Provide the [X, Y] coordinate of the cell's center where the given text is located.  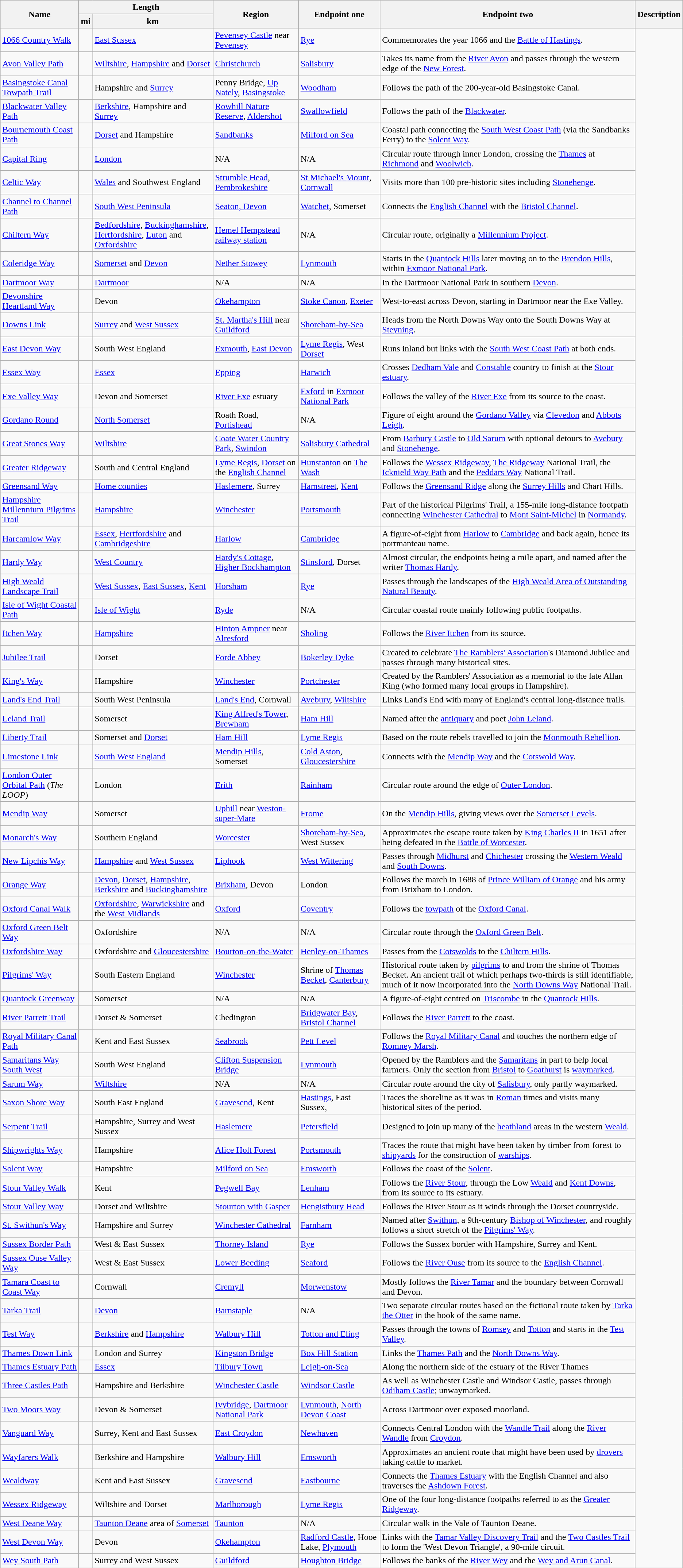
Follows the River Stour, through the Low Weald and Kent Downs, from its source to its estuary. [508, 1187]
Connects with the Mendip Way and the Cotswold Way. [508, 756]
Devon and Somerset [153, 396]
Oxford Green Belt Way [39, 932]
km [153, 21]
Box Hill Station [339, 1353]
Essex Way [39, 372]
Follows the march in 1688 of Prince William of Orange and his army from Brixham to London. [508, 885]
Two separate circular routes based on the fictional route taken by Tarka the Otter in the book of the same name. [508, 1310]
Windsor Castle [339, 1386]
South Eastern England [153, 975]
West Deane Way [39, 1523]
Name [39, 14]
Royal Military Canal Path [39, 1041]
East Sussex [153, 40]
Houghton Bridge [339, 1561]
Hampshire Millennium Pilgrims Trail [39, 510]
Gravesend, Kent [256, 1103]
Erith [256, 785]
Thames Down Link [39, 1353]
Mendip Hills, Somerset [256, 756]
Sarum Way [39, 1084]
Links with the Tamar Valley Discovery Trail and the Two Castles Trail to form the 'West Devon Triangle', a 90-mile circuit. [508, 1542]
Salisbury [339, 63]
Almost circular, the endpoints being a mile apart, and named after the writer Thomas Hardy. [508, 562]
Devon & Somerset [153, 1409]
Coleridge Way [39, 263]
Epping [256, 372]
Samaritans Way South West [39, 1065]
Length [146, 7]
Oxford [256, 909]
1066 Country Walk [39, 40]
Designed to join up many of the heathland areas in the western Weald. [508, 1126]
Oxfordshire, Warwickshire and the West Midlands [153, 909]
Greater Ridgeway [39, 467]
Essex, Hertfordshire and Cambridgeshire [153, 539]
Stinsford, Dorset [339, 562]
Horsham [256, 586]
Clifton Suspension Bridge [256, 1065]
Somerset and Dorset [153, 737]
Petersfield [339, 1126]
Pilgrims' Way [39, 975]
Description [659, 14]
Dorset & Somerset [153, 1017]
Approximates an ancient route that might have been used by drovers taking cattle to market. [508, 1457]
Stoke Canon, Exeter [339, 301]
Circular coastal route mainly following public footpaths. [508, 609]
Avebury, Wiltshire [339, 700]
Gravesend [256, 1481]
Bournemouth Coast Path [39, 135]
Hampshire and Berkshire [153, 1386]
Taunton [256, 1523]
Uphill near Weston-super-Mare [256, 814]
In the Dartmoor National Park in southern Devon. [508, 282]
Blackwater Valley Path [39, 111]
Lynmouth, North Devon Coast [339, 1409]
West Devon Way [39, 1542]
Ryde [256, 609]
Rowhill Nature Reserve, Aldershot [256, 111]
Penny Bridge, Up Nately, Basingstoke [256, 88]
Home counties [153, 486]
North Somerset [153, 420]
Circular route around the city of Salisbury, only partly waymarked. [508, 1084]
Coastal path connecting the South West Coast Path (via the Sandbanks Ferry) to the Solent Way. [508, 135]
Circular route through the Oxford Green Belt. [508, 932]
Passes from the Cotswolds to the Chiltern Hills. [508, 951]
Monarch's Way [39, 837]
Passes through the landscapes of the High Weald Area of Outstanding Natural Beauty. [508, 586]
Cremyll [256, 1287]
Hastings, East Sussex, [339, 1103]
Forde Abbey [256, 657]
Created to celebrate The Ramblers' Association's Diamond Jubilee and passes through many historical sites. [508, 657]
Salisbury Cathedral [339, 444]
Bokerley Dyke [339, 657]
West-to-east across Devon, starting in Dartmoor near the Exe Valley. [508, 301]
Barnstaple [256, 1310]
Hunstanton on The Wash [339, 467]
London and Surrey [153, 1353]
Totton and Eling [339, 1334]
Lyme Regis, West Dorset [339, 349]
Cornwall [153, 1287]
Isle of Wight Coastal Path [39, 609]
Chedington [256, 1017]
Thames Estuary Path [39, 1367]
Southern England [153, 837]
Haslemere [256, 1126]
Follows the Sussex border with Hampshire, Surrey and Kent. [508, 1244]
South East England [153, 1103]
Eastbourne [339, 1481]
Oxfordshire [153, 932]
Wales and Southwest England [153, 182]
Morwenstow [339, 1287]
Wealdway [39, 1481]
Wayfarers Walk [39, 1457]
Circular route through inner London, crossing the Thames at Richmond and Woolwich. [508, 158]
Region [256, 14]
Wiltshire and Dorset [153, 1504]
Traces the shoreline as it was in Roman times and visits many historical sites of the period. [508, 1103]
Frome [339, 814]
Cold Aston, Gloucestershire [339, 756]
Dartmoor [153, 282]
Sandbanks [256, 135]
Approximates the escape route taken by King Charles II in 1651 after being defeated in the Battle of Worcester. [508, 837]
Newhaven [339, 1433]
Crosses Dedham Vale and Constable country to finish at the Stour estuary. [508, 372]
Lyme Regis, Dorset on the English Channel [256, 467]
Itchen Way [39, 633]
Tilbury Town [256, 1367]
River Exe estuary [256, 396]
High Weald Landscape Trail [39, 586]
Orange Way [39, 885]
Hamstreet, Kent [339, 486]
Surrey, Kent and East Sussex [153, 1433]
Follows the towpath of the Oxford Canal. [508, 909]
King Alfred's Tower, Brewham [256, 719]
Follows the valley of the River Exe from its source to the coast. [508, 396]
Bridgwater Bay, Bristol Channel [339, 1017]
Thorney Island [256, 1244]
Dorset and Hampshire [153, 135]
Takes its name from the River Avon and passes through the western edge of the New Forest. [508, 63]
Downs Link [39, 325]
Worcester [256, 837]
West Country [153, 562]
St. Martha's Hill near Guildford [256, 325]
Two Moors Way [39, 1409]
Circular route around the edge of Outer London. [508, 785]
Roath Road, Portishead [256, 420]
Along the northern side of the estuary of the River Thames [508, 1367]
Dorset and Wiltshire [153, 1206]
East Devon Way [39, 349]
Tarka Trail [39, 1310]
Endpoint one [339, 14]
Hardy Way [39, 562]
Seaton, Devon [256, 206]
Alice Holt Forest [256, 1150]
Portchester [339, 681]
Great Stones Way [39, 444]
Solent Way [39, 1169]
Basingstoke Canal Towpath Trail [39, 88]
Pegwell Bay [256, 1187]
Commemorates the year 1066 and the Battle of Hastings. [508, 40]
Kent [153, 1187]
Links the Thames Path and the North Downs Way. [508, 1353]
Harcamlow Way [39, 539]
Wessex Ridgeway [39, 1504]
Hengistbury Head [339, 1206]
Traces the route that might have been taken by timber from forest to shipyards for the construction of warships. [508, 1150]
West Wittering [339, 861]
Oxford Canal Walk [39, 909]
Land's End, Cornwall [256, 700]
Visits more than 100 pre-historic sites including Stonehenge. [508, 182]
Passes through the towns of Romsey and Totton and starts in the Test Valley. [508, 1334]
Across Dartmoor over exposed moorland. [508, 1409]
Channel to Channel Path [39, 206]
Lenham [339, 1187]
Bedfordshire, Buckinghamshire, Hertfordshire, Luton and Oxfordshire [153, 235]
Shoreham-by-Sea, West Sussex [339, 837]
Seabrook [256, 1041]
Isle of Wight [153, 609]
From Barbury Castle to Old Sarum with optional detours to Avebury and Stonehenge. [508, 444]
Taunton Deane area of Somerset [153, 1523]
Christchurch [256, 63]
Shoreham-by-Sea [339, 325]
Liberty Trail [39, 737]
Marlborough [256, 1504]
Follows the coast of the Solent. [508, 1169]
Kingston Bridge [256, 1353]
Runs inland but links with the South West Coast Path at both ends. [508, 349]
Oxfordshire Way [39, 951]
Figure of eight around the Gordano Valley via Clevedon and Abbots Leigh. [508, 420]
Guildford [256, 1561]
Henley-on-Thames [339, 951]
Exford in Exmoor National Park [339, 396]
Follows the Greensand Ridge along the Surrey Hills and Chart Hills. [508, 486]
Endpoint two [508, 14]
South and Central England [153, 467]
One of the four long-distance footpaths referred to as the Greater Ridgeway. [508, 1504]
Vanguard Way [39, 1433]
Sussex Border Path [39, 1244]
Devon, Dorset, Hampshire, Berkshire and Buckinghamshire [153, 885]
Harlow [256, 539]
Part of the historical Pilgrims' Trail, a 155-mile long-distance footpath connecting Winchester Cathedral to Mont Saint-Michel in Normandy. [508, 510]
Radford Castle, Hooe Lake, Plymouth [339, 1542]
Shipwrights Way [39, 1150]
London Outer Orbital Path (The LOOP) [39, 785]
mi [86, 21]
Leigh-on-Sea [339, 1367]
Oxfordshire and Gloucestershire [153, 951]
Follows the banks of the River Wey and the Wey and Arun Canal. [508, 1561]
Starts in the Quantock Hills later moving on to the Brendon Hills, within Exmoor National Park. [508, 263]
Haslemere, Surrey [256, 486]
Saxon Shore Way [39, 1103]
Berkshire, Hampshire and Surrey [153, 111]
Serpent Trail [39, 1126]
Cambridge [339, 539]
Opened by the Ramblers and the Samaritans in part to help local farmers. Only the section from Bristol to Goathurst is waymarked. [508, 1065]
Greensand Way [39, 486]
Hinton Ampner near Alresford [256, 633]
Circular route, originally a Millennium Project. [508, 235]
Rainham [339, 785]
Heads from the North Downs Way onto the South Downs Way at Steyning. [508, 325]
King's Way [39, 681]
Connects the English Channel with the Bristol Channel. [508, 206]
Shrine of Thomas Becket, Canterbury [339, 975]
East Croydon [256, 1433]
Passes through Midhurst and Chichester crossing the Western Weald and South Downs. [508, 861]
Dorset [153, 657]
Swallowfield [339, 111]
Strumble Head, Pembrokeshire [256, 182]
Follows the River Parrett to the coast. [508, 1017]
Quantock Greenway [39, 998]
Hampshire, Surrey and West Sussex [153, 1126]
St Michael's Mount, Cornwall [339, 182]
Chiltern Way [39, 235]
Wiltshire, Hampshire and Dorset [153, 63]
Winchester Castle [256, 1386]
Follows the Royal Military Canal and touches the northern edge of Romney Marsh. [508, 1041]
Follows the River Stour as it winds through the Dorset countryside. [508, 1206]
Capital Ring [39, 158]
Winchester Cathedral [256, 1225]
Sussex Ouse Valley Way [39, 1263]
Celtic Way [39, 182]
Watchet, Somerset [339, 206]
River Parrett Trail [39, 1017]
Links Land's End with many of England's central long-distance trails. [508, 700]
Based on the route rebels travelled to join the Monmouth Rebellion. [508, 737]
Gordano Round [39, 420]
Brixham, Devon [256, 885]
Mostly follows the River Tamar and the boundary between Cornwall and Devon. [508, 1287]
St. Swithun's Way [39, 1225]
Nether Stowey [256, 263]
Connects Central London with the Wandle Trail along the River Wandle from Croydon. [508, 1433]
A figure-of-eight centred on Triscombe in the Quantock Hills. [508, 998]
West Sussex, East Sussex, Kent [153, 586]
Named after Swithun, a 9th-century Bishop of Winchester, and roughly follows a short stretch of the Pilgrims' Way. [508, 1225]
Jubilee Trail [39, 657]
On the Mendip Hills, giving views over the Somerset Levels. [508, 814]
Seaford [339, 1263]
Liphook [256, 861]
Wey South Path [39, 1561]
Three Castles Path [39, 1386]
Land's End Trail [39, 700]
Pett Level [339, 1041]
Follows the path of the 200-year-old Basingstoke Canal. [508, 88]
Hemel Hempstead railway station [256, 235]
Follows the Wessex Ridgeway, The Ridgeway National Trail, the Icknield Way Path and the Peddars Way National Trail. [508, 467]
Devonshire Heartland Way [39, 301]
Farnham [339, 1225]
Coventry [339, 909]
Avon Valley Path [39, 63]
Hardy's Cottage, Higher Bockhampton [256, 562]
Tamara Coast to Coast Way [39, 1287]
Coate Water Country Park, Swindon [256, 444]
Mendip Way [39, 814]
Follows the River Ouse from its source to the English Channel. [508, 1263]
As well as Winchester Castle and Windsor Castle, passes through Odiham Castle; unwaymarked. [508, 1386]
Sholing [339, 633]
Woodham [339, 88]
Dartmoor Way [39, 282]
Follows the River Itchen from its source. [508, 633]
Named after the antiquary and poet John Leland. [508, 719]
Somerset and Devon [153, 263]
Connects the Thames Estuary with the English Channel and also traverses the Ashdown Forest. [508, 1481]
Stour Valley Walk [39, 1187]
A figure-of-eight from Harlow to Cambridge and back again, hence its portmanteau name. [508, 539]
New Lipchis Way [39, 861]
Stourton with Gasper [256, 1206]
Harwich [339, 372]
Leland Trail [39, 719]
Pevensey Castle near Pevensey [256, 40]
Ivybridge, Dartmoor National Park [256, 1409]
Limestone Link [39, 756]
Exmouth, East Devon [256, 349]
Created by the Ramblers' Association as a memorial to the late Allan King (who formed many local groups in Hampshire). [508, 681]
Stour Valley Way [39, 1206]
Test Way [39, 1334]
Lower Beeding [256, 1263]
Hampshire and West Sussex [153, 861]
Follows the path of the Blackwater. [508, 111]
Bourton-on-the-Water [256, 951]
Circular walk in the Vale of Taunton Deane. [508, 1523]
Exe Valley Way [39, 396]
